Capture the cell that displays the provided text and extract its (x, y) central coordinate. 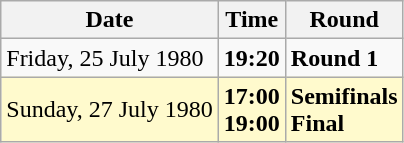
Sunday, 27 July 1980 (110, 110)
Friday, 25 July 1980 (110, 58)
19:20 (252, 58)
Time (252, 20)
Round 1 (344, 58)
17:0019:00 (252, 110)
Date (110, 20)
SemifinalsFinal (344, 110)
Round (344, 20)
